Output the (X, Y) coordinate of the center of the cell containing the given text.  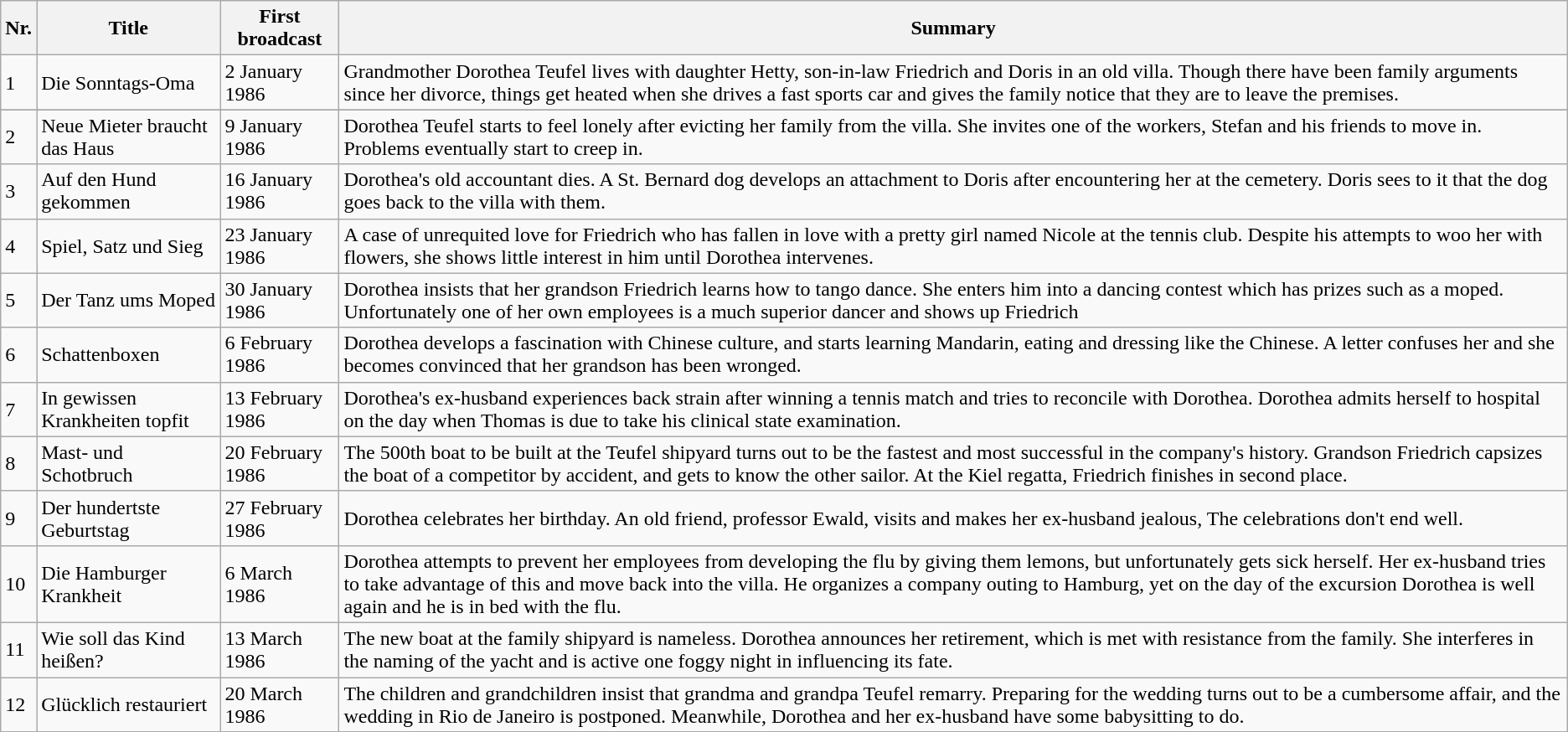
2 (18, 137)
Dorothea celebrates her birthday. An old friend, professor Ewald, visits and makes her ex-husband jealous, The celebrations don't end well. (953, 518)
20 February 1986 (280, 464)
27 February 1986 (280, 518)
Summary (953, 28)
Der Tanz ums Moped (129, 300)
13 March 1986 (280, 650)
16 January 1986 (280, 191)
8 (18, 464)
1 (18, 82)
10 (18, 584)
Die Sonntags-Oma (129, 82)
Die Hamburger Krankheit (129, 584)
Nr. (18, 28)
6 February 1986 (280, 355)
2 January 1986 (280, 82)
In gewissen Krankheiten topfit (129, 409)
23 January 1986 (280, 246)
20 March 1986 (280, 704)
Auf den Hund gekommen (129, 191)
4 (18, 246)
9 January 1986 (280, 137)
Glücklich restauriert (129, 704)
9 (18, 518)
6 (18, 355)
12 (18, 704)
5 (18, 300)
3 (18, 191)
Neue Mieter braucht das Haus (129, 137)
Title (129, 28)
7 (18, 409)
Spiel, Satz und Sieg (129, 246)
13 February 1986 (280, 409)
Der hundertste Geburtstag (129, 518)
Schattenboxen (129, 355)
6 March 1986 (280, 584)
11 (18, 650)
Mast- und Schotbruch (129, 464)
Wie soll das Kind heißen? (129, 650)
First broadcast (280, 28)
30 January 1986 (280, 300)
